Search for the cell housing the specified text and yield its [x, y] center coordinate. 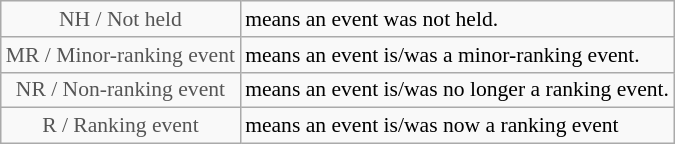
MR / Minor-ranking event [120, 55]
means an event is/was now a ranking event [457, 126]
NH / Not held [120, 19]
means an event was not held. [457, 19]
R / Ranking event [120, 126]
means an event is/was no longer a ranking event. [457, 90]
NR / Non-ranking event [120, 90]
means an event is/was a minor-ranking event. [457, 55]
